From the cell containing the given text, extract its center point as (X, Y) coordinate. 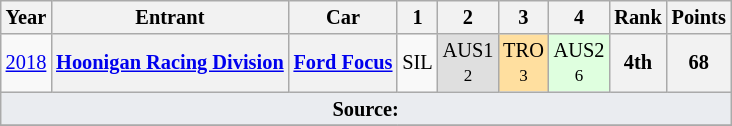
TRO3 (523, 63)
1 (417, 17)
Rank (638, 17)
SIL (417, 63)
4th (638, 63)
Points (699, 17)
4 (580, 17)
3 (523, 17)
2018 (26, 63)
Entrant (170, 17)
Year (26, 17)
AUS12 (468, 63)
AUS26 (580, 63)
68 (699, 63)
Hoonigan Racing Division (170, 63)
Ford Focus (344, 63)
Source: (366, 109)
2 (468, 17)
Car (344, 17)
